Capture the cell that displays the provided text and extract its (x, y) central coordinate. 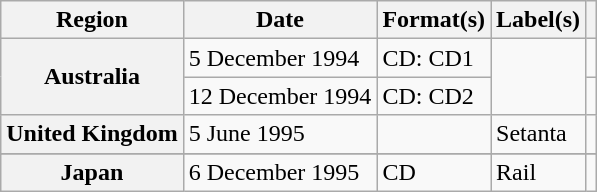
Region (92, 20)
Date (280, 20)
United Kingdom (92, 134)
CD: CD1 (434, 58)
Rail (538, 172)
Setanta (538, 134)
Japan (92, 172)
6 December 1995 (280, 172)
5 June 1995 (280, 134)
CD (434, 172)
Label(s) (538, 20)
Format(s) (434, 20)
Australia (92, 77)
CD: CD2 (434, 96)
5 December 1994 (280, 58)
12 December 1994 (280, 96)
